Extract the [X, Y] coordinate from the center of the cell holding the provided text.  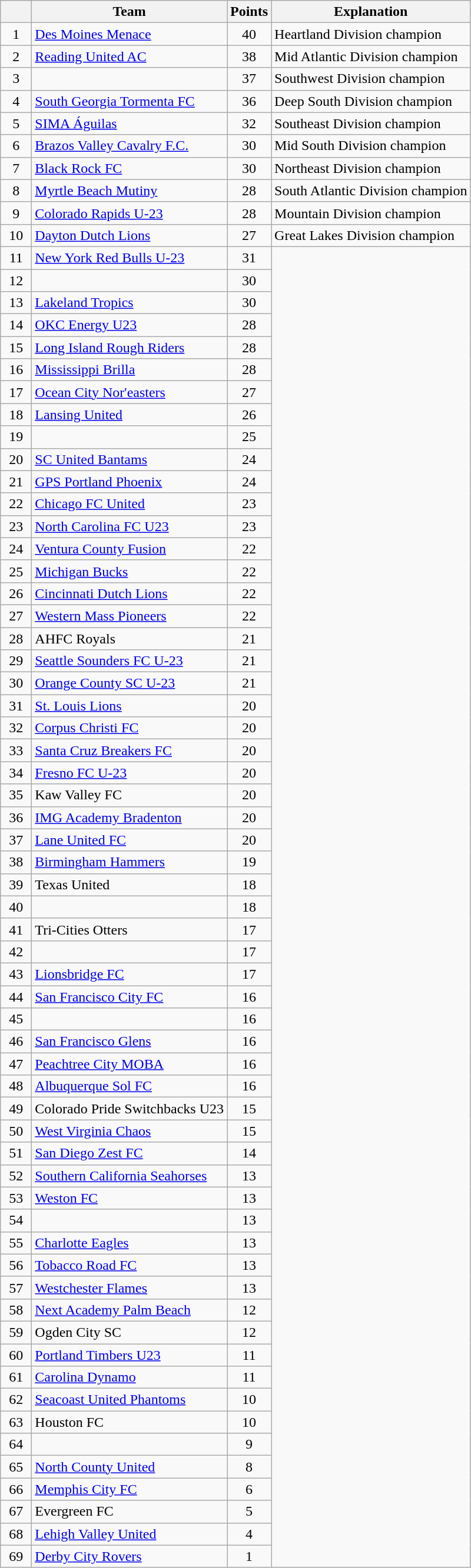
Western Mass Pioneers [130, 616]
Birmingham Hammers [130, 862]
63 [16, 1422]
Mid South Division champion [371, 146]
60 [16, 1355]
IMG Academy Bradenton [130, 818]
Black Rock FC [130, 168]
Northeast Division champion [371, 168]
Memphis City FC [130, 1489]
Lehigh Valley United [130, 1534]
67 [16, 1512]
66 [16, 1489]
56 [16, 1265]
SC United Bantams [130, 459]
Brazos Valley Cavalry F.C. [130, 146]
Seacoast United Phantoms [130, 1400]
33 [16, 750]
West Virginia Chaos [130, 1131]
68 [16, 1534]
Albuquerque Sol FC [130, 1086]
Fresno FC U-23 [130, 773]
3 [16, 79]
61 [16, 1377]
29 [16, 661]
Tobacco Road FC [130, 1265]
35 [16, 795]
San Francisco City FC [130, 997]
Carolina Dynamo [130, 1377]
39 [16, 885]
Southeast Division champion [371, 124]
42 [16, 952]
Derby City Rovers [130, 1556]
2 [16, 56]
Mississippi Brilla [130, 370]
7 [16, 168]
62 [16, 1400]
Portland Timbers U23 [130, 1355]
Chicago FC United [130, 504]
SIMA Águilas [130, 124]
58 [16, 1310]
55 [16, 1243]
52 [16, 1176]
Santa Cruz Breakers FC [130, 750]
Texas United [130, 885]
New York Red Bulls U-23 [130, 258]
64 [16, 1444]
Des Moines Menace [130, 34]
GPS Portland Phoenix [130, 482]
Mid Atlantic Division champion [371, 56]
Explanation [371, 12]
59 [16, 1332]
North County United [130, 1467]
44 [16, 997]
Deep South Division champion [371, 101]
AHFC Royals [130, 638]
Orange County SC U-23 [130, 683]
OKC Energy U23 [130, 325]
49 [16, 1109]
South Atlantic Division champion [371, 191]
Seattle Sounders FC U-23 [130, 661]
53 [16, 1198]
Southern California Seahorses [130, 1176]
South Georgia Tormenta FC [130, 101]
43 [16, 974]
Long Island Rough Riders [130, 348]
Westchester Flames [130, 1287]
Heartland Division champion [371, 34]
Colorado Pride Switchbacks U23 [130, 1109]
Southwest Division champion [371, 79]
Charlotte Eagles [130, 1243]
Peachtree City MOBA [130, 1064]
34 [16, 773]
Colorado Rapids U-23 [130, 213]
Dayton Dutch Lions [130, 235]
Next Academy Palm Beach [130, 1310]
69 [16, 1556]
San Diego Zest FC [130, 1153]
Weston FC [130, 1198]
46 [16, 1042]
Lionsbridge FC [130, 974]
54 [16, 1220]
45 [16, 1019]
Ventura County Fusion [130, 549]
Mountain Division champion [371, 213]
Team [130, 12]
Ogden City SC [130, 1332]
Points [250, 12]
Michigan Bucks [130, 571]
51 [16, 1153]
Kaw Valley FC [130, 795]
Cincinnati Dutch Lions [130, 593]
Reading United AC [130, 56]
47 [16, 1064]
50 [16, 1131]
Great Lakes Division champion [371, 235]
St. Louis Lions [130, 706]
Lakeland Tropics [130, 303]
Lane United FC [130, 840]
Tri-Cities Otters [130, 929]
San Francisco Glens [130, 1042]
57 [16, 1287]
Ocean City Nor'easters [130, 392]
Corpus Christi FC [130, 728]
41 [16, 929]
Lansing United [130, 415]
Houston FC [130, 1422]
48 [16, 1086]
North Carolina FC U23 [130, 526]
65 [16, 1467]
Evergreen FC [130, 1512]
Myrtle Beach Mutiny [130, 191]
